Search for the cell housing the specified text and yield its (x, y) center coordinate. 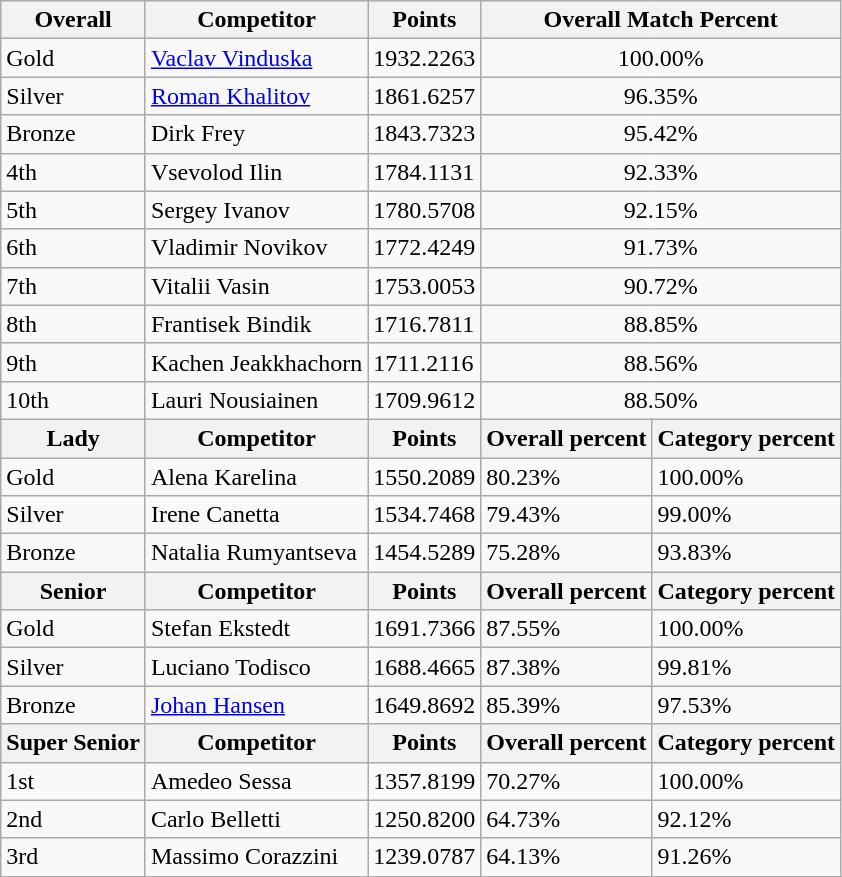
Natalia Rumyantseva (256, 553)
1861.6257 (424, 96)
Lauri Nousiainen (256, 400)
Amedeo Sessa (256, 781)
1843.7323 (424, 134)
75.28% (566, 553)
92.12% (746, 819)
1784.1131 (424, 172)
1250.8200 (424, 819)
6th (74, 248)
Lady (74, 438)
87.38% (566, 667)
4th (74, 172)
88.50% (661, 400)
Roman Khalitov (256, 96)
1780.5708 (424, 210)
1753.0053 (424, 286)
1st (74, 781)
Massimo Corazzini (256, 857)
5th (74, 210)
Kachen Jeakkhachorn (256, 362)
Frantisek Bindik (256, 324)
Super Senior (74, 743)
7th (74, 286)
93.83% (746, 553)
Vaclav Vinduska (256, 58)
Carlo Belletti (256, 819)
92.15% (661, 210)
Overall Match Percent (661, 20)
Irene Canetta (256, 515)
64.13% (566, 857)
3rd (74, 857)
1649.8692 (424, 705)
Vitalii Vasin (256, 286)
91.73% (661, 248)
Johan Hansen (256, 705)
Overall (74, 20)
Vsevolod Ilin (256, 172)
1357.8199 (424, 781)
99.81% (746, 667)
1454.5289 (424, 553)
97.53% (746, 705)
90.72% (661, 286)
1711.2116 (424, 362)
1534.7468 (424, 515)
70.27% (566, 781)
95.42% (661, 134)
1932.2263 (424, 58)
88.56% (661, 362)
Sergey Ivanov (256, 210)
1550.2089 (424, 477)
64.73% (566, 819)
1716.7811 (424, 324)
Alena Karelina (256, 477)
1772.4249 (424, 248)
1691.7366 (424, 629)
10th (74, 400)
Dirk Frey (256, 134)
1239.0787 (424, 857)
Senior (74, 591)
8th (74, 324)
79.43% (566, 515)
Stefan Ekstedt (256, 629)
1688.4665 (424, 667)
Vladimir Novikov (256, 248)
Luciano Todisco (256, 667)
9th (74, 362)
85.39% (566, 705)
87.55% (566, 629)
99.00% (746, 515)
91.26% (746, 857)
96.35% (661, 96)
88.85% (661, 324)
80.23% (566, 477)
92.33% (661, 172)
1709.9612 (424, 400)
2nd (74, 819)
